Return [x, y] of the center of cell containing provided text 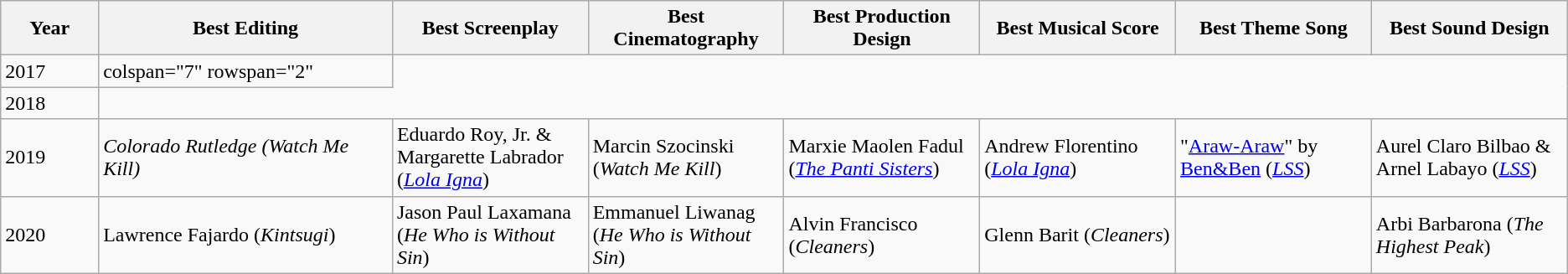
"Araw-Araw" by Ben&Ben (LSS) [1274, 158]
Colorado Rutledge (Watch Me Kill) [246, 158]
Lawrence Fajardo (Kintsugi) [246, 235]
2018 [50, 103]
Marxie Maolen Fadul (The Panti Sisters) [882, 158]
2019 [50, 158]
Best Production Design [882, 28]
Best Cinematography [686, 28]
Jason Paul Laxamana (He Who is Without Sin) [490, 235]
colspan="7" rowspan="2" [246, 71]
Arbi Barbarona (The Highest Peak) [1469, 235]
2017 [50, 71]
Andrew Florentino (Lola Igna) [1078, 158]
Best Screenplay [490, 28]
Best Editing [246, 28]
Year [50, 28]
Marcin Szocinski (Watch Me Kill) [686, 158]
Best Theme Song [1274, 28]
Aurel Claro Bilbao & Arnel Labayo (LSS) [1469, 158]
Eduardo Roy, Jr. & Margarette Labrador (Lola Igna) [490, 158]
Alvin Francisco (Cleaners) [882, 235]
Best Musical Score [1078, 28]
2020 [50, 235]
Best Sound Design [1469, 28]
Glenn Barit (Cleaners) [1078, 235]
Emmanuel Liwanag (He Who is Without Sin) [686, 235]
